Return [x, y] of the center of cell containing provided text 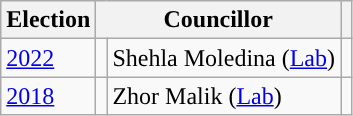
Zhor Malik (Lab) [224, 96]
2018 [48, 96]
Shehla Moledina (Lab) [224, 58]
2022 [48, 58]
Councillor [218, 20]
Election [48, 20]
